Pinpoint the cell where the given text exists, returning its [X, Y] midpoint coordinate. 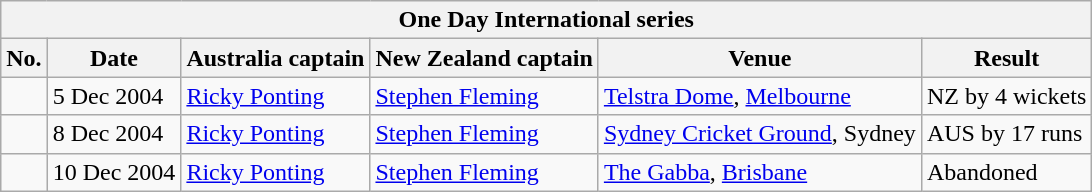
No. [24, 58]
10 Dec 2004 [114, 172]
AUS by 17 runs [1006, 134]
One Day International series [546, 20]
8 Dec 2004 [114, 134]
Telstra Dome, Melbourne [760, 96]
Result [1006, 58]
New Zealand captain [484, 58]
Venue [760, 58]
Date [114, 58]
Sydney Cricket Ground, Sydney [760, 134]
5 Dec 2004 [114, 96]
Abandoned [1006, 172]
The Gabba, Brisbane [760, 172]
Australia captain [276, 58]
NZ by 4 wickets [1006, 96]
